Capture the cell that displays the provided text and extract its (X, Y) central coordinate. 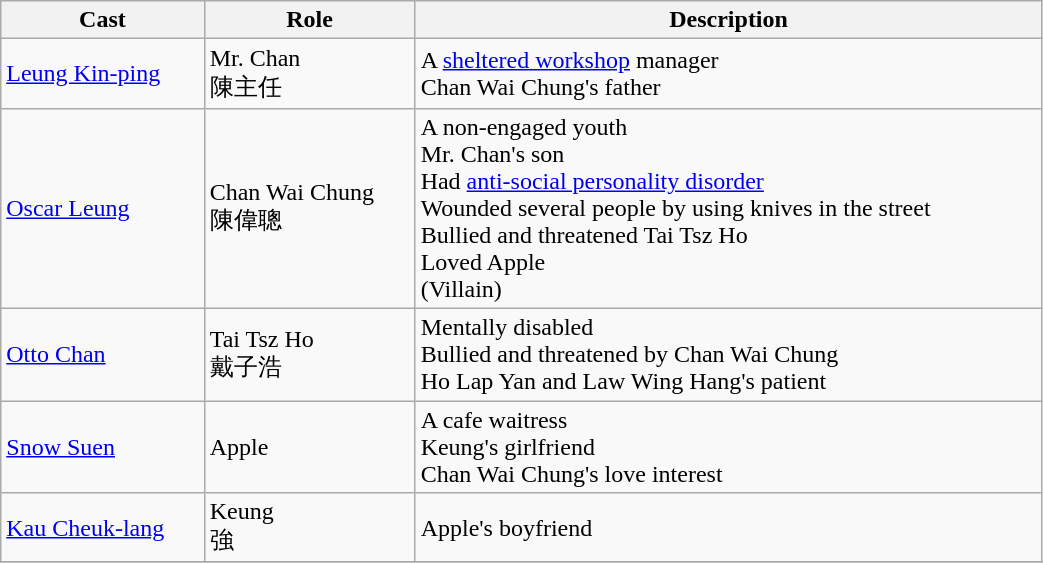
Oscar Leung (102, 208)
A sheltered workshop managerChan Wai Chung's father (728, 74)
Apple (310, 446)
Mentally disabledBullied and threatened by Chan Wai ChungHo Lap Yan and Law Wing Hang's patient (728, 354)
Mr. Chan陳主任 (310, 74)
Description (728, 20)
Leung Kin-ping (102, 74)
Otto Chan (102, 354)
Snow Suen (102, 446)
Chan Wai Chung陳偉聰 (310, 208)
A cafe waitressKeung's girlfriend Chan Wai Chung's love interest (728, 446)
Keung強 (310, 528)
Role (310, 20)
Tai Tsz Ho戴子浩 (310, 354)
Cast (102, 20)
Apple's boyfriend (728, 528)
Kau Cheuk-lang (102, 528)
